Pinpoint the cell where the given text exists, returning its [x, y] midpoint coordinate. 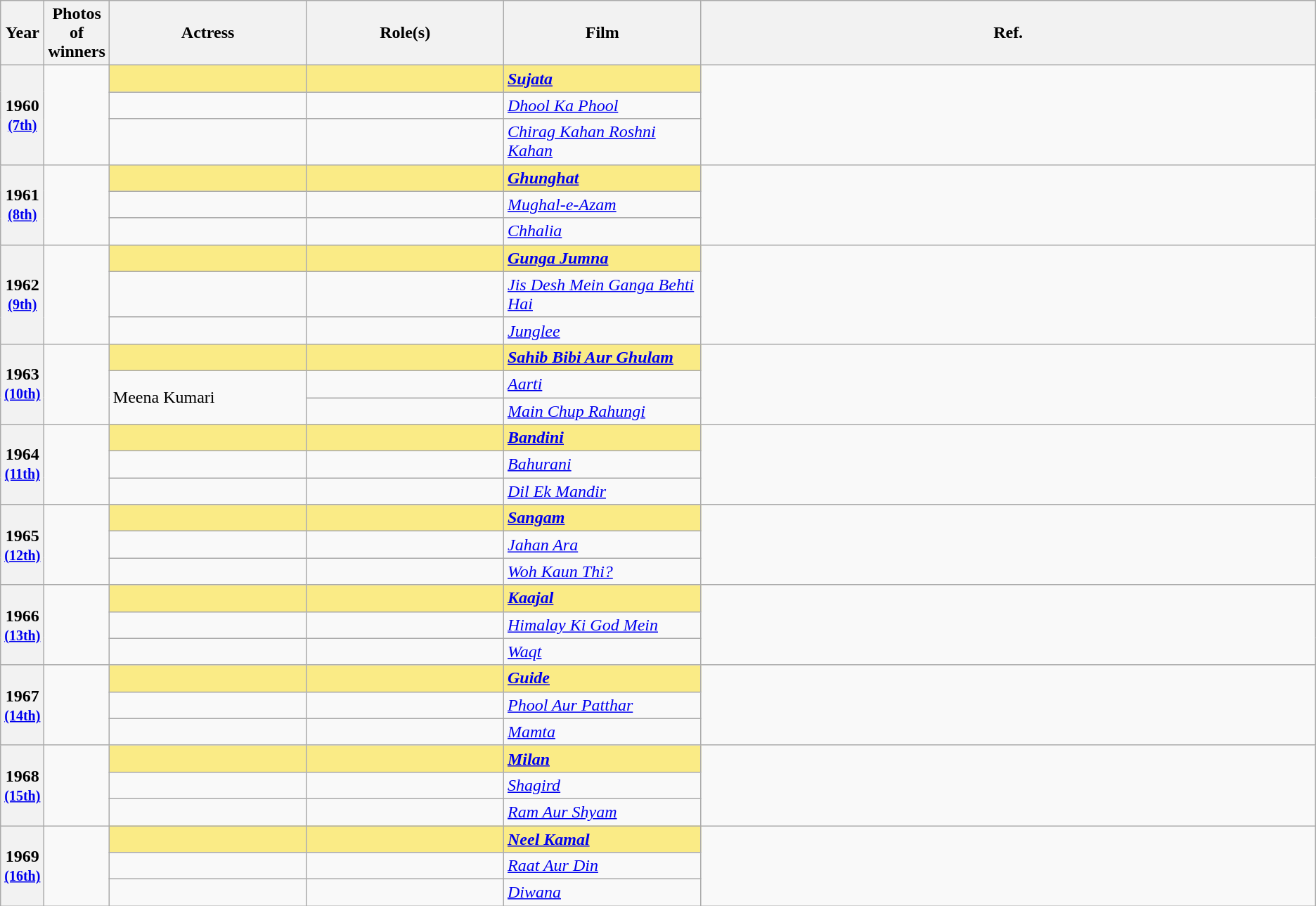
Bahurani [602, 465]
Year [22, 33]
Main Chup Rahungi [602, 411]
Kaajal [602, 598]
Photos of winners [77, 33]
Jis Desh Mein Ganga Behti Hai [602, 294]
Sangam [602, 518]
1964 (11th) [22, 465]
Shagird [602, 785]
1961 (8th) [22, 205]
1963 (10th) [22, 384]
Neel Kamal [602, 839]
Phool Aur Patthar [602, 705]
1966 (13th) [22, 625]
Diwana [602, 893]
1967 (14th) [22, 705]
1968 (15th) [22, 785]
Waqt [602, 652]
Role(s) [405, 33]
Mughal-e-Azam [602, 205]
Milan [602, 758]
Sujata [602, 79]
Dil Ek Mandir [602, 491]
Actress [208, 33]
Junglee [602, 330]
Dhool Ka Phool [602, 105]
Ref. [1008, 33]
Ram Aur Shyam [602, 812]
Raat Aur Din [602, 866]
Woh Kaun Thi? [602, 571]
Aarti [602, 384]
Chirag Kahan Roshni Kahan [602, 142]
Guide [602, 678]
Himalay Ki God Mein [602, 625]
Gunga Jumna [602, 258]
Mamta [602, 732]
Bandini [602, 438]
1962 (9th) [22, 294]
Chhalia [602, 231]
1969 (16th) [22, 865]
Film [602, 33]
1965 (12th) [22, 545]
Meena Kumari [208, 397]
Ghunghat [602, 178]
Sahib Bibi Aur Ghulam [602, 357]
Jahan Ara [602, 545]
1960 (7th) [22, 115]
